From the cell containing the given text, extract its center point as (X, Y) coordinate. 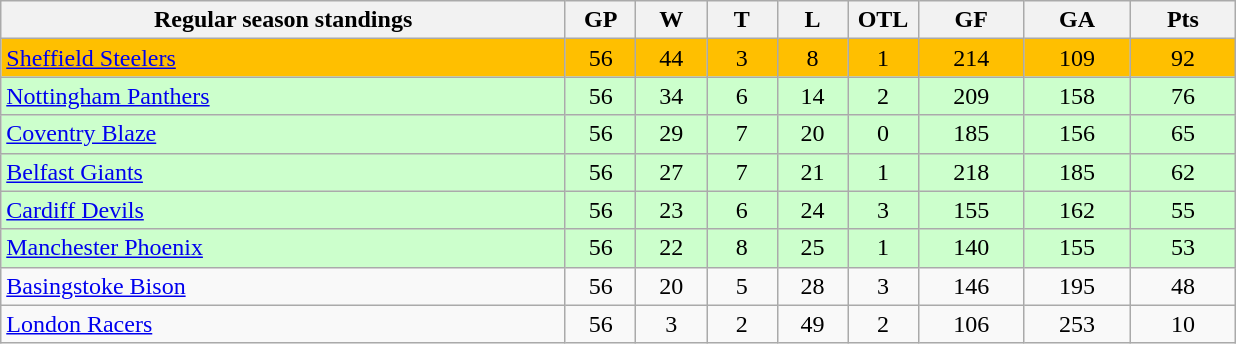
OTL (884, 20)
28 (812, 286)
29 (672, 134)
Belfast Giants (284, 172)
53 (1183, 248)
76 (1183, 96)
22 (672, 248)
146 (971, 286)
218 (971, 172)
Sheffield Steelers (284, 58)
Coventry Blaze (284, 134)
Pts (1183, 20)
London Racers (284, 324)
Cardiff Devils (284, 210)
109 (1077, 58)
25 (812, 248)
49 (812, 324)
55 (1183, 210)
92 (1183, 58)
0 (884, 134)
10 (1183, 324)
T (742, 20)
48 (1183, 286)
Basingstoke Bison (284, 286)
Regular season standings (284, 20)
23 (672, 210)
106 (971, 324)
158 (1077, 96)
24 (812, 210)
162 (1077, 210)
Nottingham Panthers (284, 96)
44 (672, 58)
253 (1077, 324)
195 (1077, 286)
21 (812, 172)
62 (1183, 172)
65 (1183, 134)
27 (672, 172)
GP (600, 20)
L (812, 20)
214 (971, 58)
Manchester Phoenix (284, 248)
34 (672, 96)
GA (1077, 20)
14 (812, 96)
GF (971, 20)
140 (971, 248)
5 (742, 286)
209 (971, 96)
156 (1077, 134)
W (672, 20)
